Output the (X, Y) coordinate of the center of the cell containing the given text.  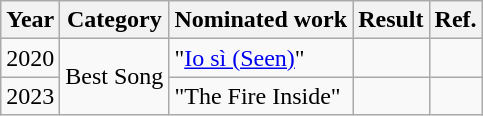
Nominated work (261, 20)
Ref. (456, 20)
Best Song (114, 77)
Category (114, 20)
2023 (30, 96)
"Io sì (Seen)" (261, 58)
Result (391, 20)
Year (30, 20)
2020 (30, 58)
"The Fire Inside" (261, 96)
